Return the (X, Y) coordinate for the center point of the cell that contains the specified text.  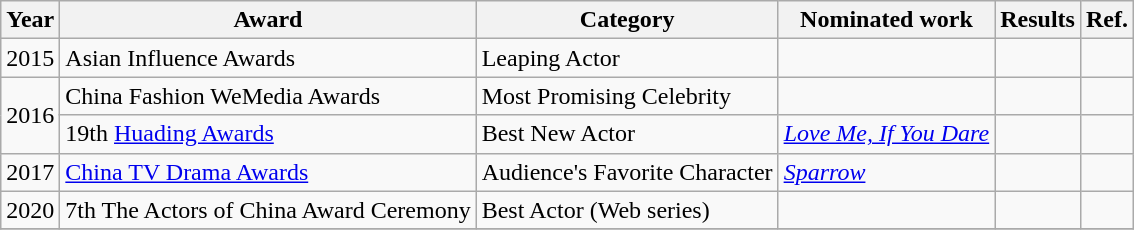
Asian Influence Awards (268, 58)
2016 (30, 115)
2017 (30, 172)
Nominated work (886, 20)
Love Me, If You Dare (886, 134)
China Fashion WeMedia Awards (268, 96)
Category (627, 20)
Best New Actor (627, 134)
Audience's Favorite Character (627, 172)
China TV Drama Awards (268, 172)
7th The Actors of China Award Ceremony (268, 210)
Best Actor (Web series) (627, 210)
19th Huading Awards (268, 134)
Most Promising Celebrity (627, 96)
Results (1038, 20)
Sparrow (886, 172)
Year (30, 20)
Award (268, 20)
Leaping Actor (627, 58)
2020 (30, 210)
Ref. (1106, 20)
2015 (30, 58)
